Scan for the cell matching the given text and deliver its (x, y) coordinate at center. 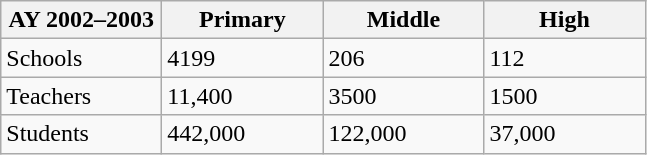
442,000 (242, 134)
Middle (404, 20)
4199 (242, 58)
112 (564, 58)
High (564, 20)
37,000 (564, 134)
122,000 (404, 134)
1500 (564, 96)
3500 (404, 96)
Teachers (82, 96)
Students (82, 134)
Primary (242, 20)
Schools (82, 58)
11,400 (242, 96)
AY 2002–2003 (82, 20)
206 (404, 58)
